Output the [X, Y] coordinate of the center of the cell containing the given text.  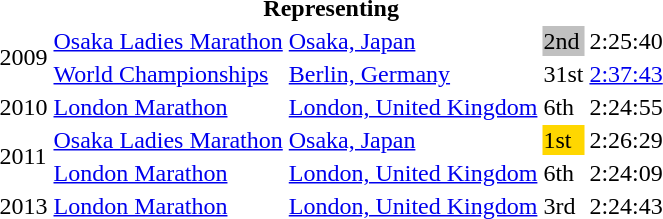
2nd [564, 41]
1st [564, 140]
Berlin, Germany [413, 74]
World Championships [168, 74]
31st [564, 74]
